Scan for the cell matching the given text and deliver its [x, y] coordinate at center. 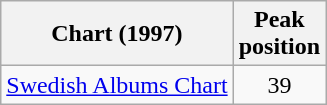
Swedish Albums Chart [117, 85]
Peakposition [279, 34]
Chart (1997) [117, 34]
39 [279, 85]
